Return the [x, y] coordinate for the center point of the cell that contains the specified text.  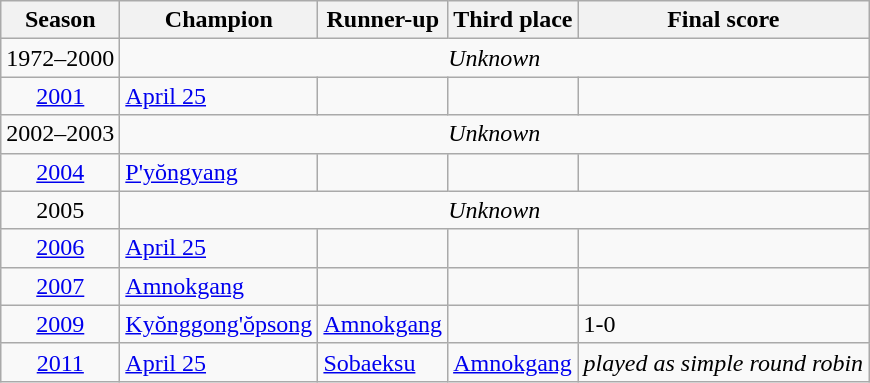
2009 [60, 324]
2005 [60, 210]
Third place [513, 20]
2007 [60, 286]
played as simple round robin [724, 362]
Champion [219, 20]
2002–2003 [60, 134]
Runner-up [383, 20]
1-0 [724, 324]
2001 [60, 96]
Sobaeksu [383, 362]
2011 [60, 362]
2006 [60, 248]
Final score [724, 20]
2004 [60, 172]
Kyŏnggong'ŏpsong [219, 324]
Season [60, 20]
1972–2000 [60, 58]
P'yŏngyang [219, 172]
